Find where the given text appears and provide that cell's center as [x, y] coordinate. 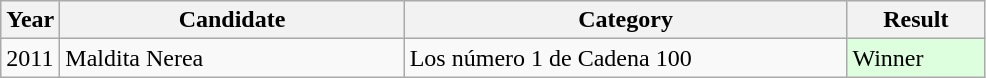
Year [30, 20]
Winner [916, 58]
Maldita Nerea [232, 58]
Los número 1 de Cadena 100 [626, 58]
Category [626, 20]
2011 [30, 58]
Result [916, 20]
Candidate [232, 20]
